Determine the [X, Y] coordinate at the center of the cell enclosing the given text.  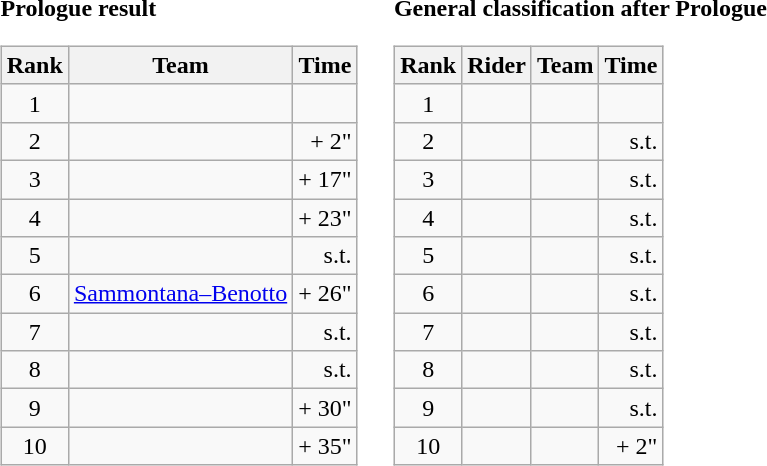
Sammontana–Benotto [180, 294]
+ 17" [325, 179]
+ 23" [325, 217]
+ 35" [325, 446]
+ 30" [325, 408]
Rider [497, 65]
+ 26" [325, 294]
